Search for the cell housing the specified text and yield its [X, Y] center coordinate. 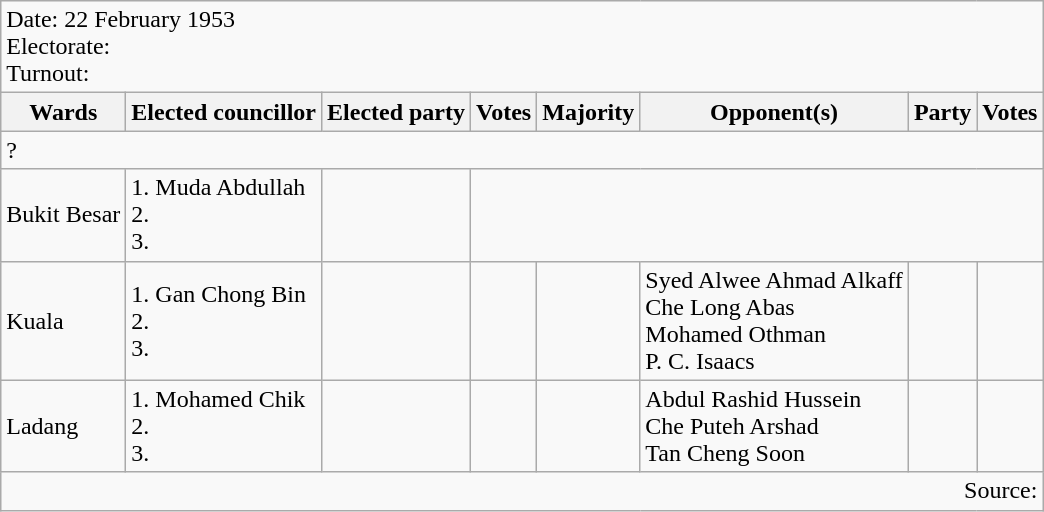
Elected councillor [224, 112]
1. Gan Chong Bin2.3. [224, 320]
Kuala [64, 320]
1. Mohamed Chik2.3. [224, 426]
Wards [64, 112]
Syed Alwee Ahmad AlkaffChe Long AbasMohamed OthmanP. C. Isaacs [774, 320]
? [522, 150]
Abdul Rashid HusseinChe Puteh ArshadTan Cheng Soon [774, 426]
Date: 22 February 1953Electorate: Turnout: [522, 47]
Opponent(s) [774, 112]
Party [942, 112]
Ladang [64, 426]
1. Muda Abdullah2.3. [224, 215]
Majority [588, 112]
Elected party [396, 112]
Source: [522, 491]
Bukit Besar [64, 215]
